Output the (x, y) coordinate of the center of the cell containing the given text.  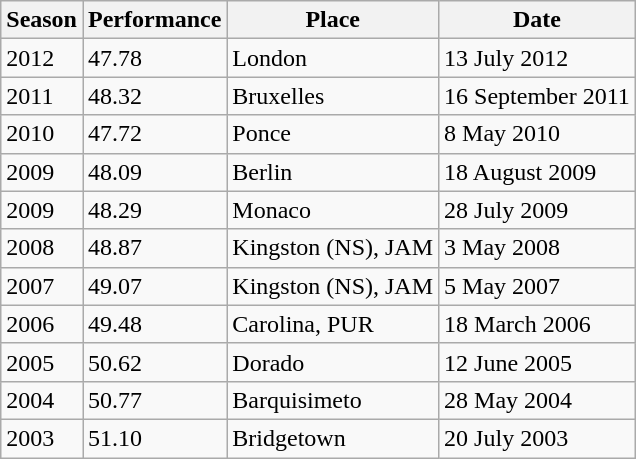
48.09 (154, 172)
18 March 2006 (538, 324)
Monaco (333, 210)
2007 (42, 286)
28 July 2009 (538, 210)
2011 (42, 96)
2006 (42, 324)
Bridgetown (333, 438)
12 June 2005 (538, 362)
Season (42, 20)
2008 (42, 248)
Barquisimeto (333, 400)
Place (333, 20)
50.62 (154, 362)
Ponce (333, 134)
2010 (42, 134)
Bruxelles (333, 96)
Carolina, PUR (333, 324)
Berlin (333, 172)
48.32 (154, 96)
5 May 2007 (538, 286)
Date (538, 20)
13 July 2012 (538, 58)
20 July 2003 (538, 438)
18 August 2009 (538, 172)
28 May 2004 (538, 400)
Dorado (333, 362)
2004 (42, 400)
16 September 2011 (538, 96)
3 May 2008 (538, 248)
2005 (42, 362)
49.48 (154, 324)
51.10 (154, 438)
London (333, 58)
2012 (42, 58)
Performance (154, 20)
2003 (42, 438)
47.72 (154, 134)
49.07 (154, 286)
48.87 (154, 248)
47.78 (154, 58)
48.29 (154, 210)
50.77 (154, 400)
8 May 2010 (538, 134)
